Find where the given text appears and provide that cell's center as [X, Y] coordinate. 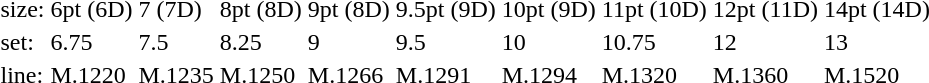
8.25 [260, 42]
7.5 [176, 42]
9 [348, 42]
9.5 [446, 42]
10.75 [654, 42]
6.75 [92, 42]
12 [765, 42]
10 [548, 42]
